For the text-containing cell, return its midpoint in (x, y) coordinate format. 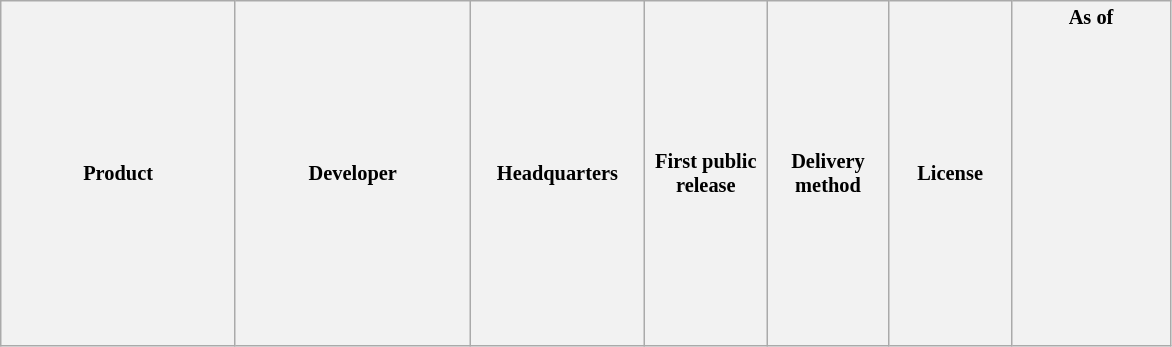
Headquarters (558, 173)
License (950, 173)
First public release (706, 173)
Product (118, 173)
Developer (352, 173)
As of (1091, 173)
Delivery method (828, 173)
